Find where the given text appears and provide that cell's center as [x, y] coordinate. 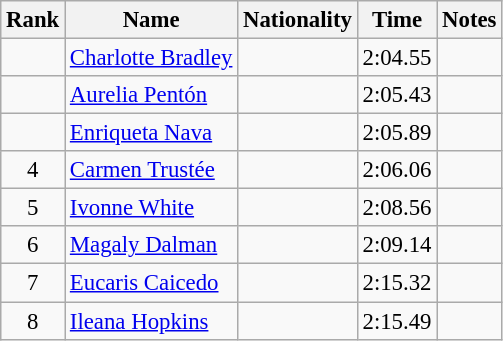
2:05.89 [397, 133]
2:06.06 [397, 170]
Carmen Trustée [152, 170]
6 [33, 245]
Ileana Hopkins [152, 321]
Time [397, 20]
2:09.14 [397, 245]
Charlotte Bradley [152, 58]
5 [33, 208]
2:08.56 [397, 208]
8 [33, 321]
Notes [470, 20]
2:04.55 [397, 58]
2:15.49 [397, 321]
Ivonne White [152, 208]
Aurelia Pentón [152, 95]
Enriqueta Nava [152, 133]
Magaly Dalman [152, 245]
Rank [33, 20]
4 [33, 170]
2:15.32 [397, 283]
2:05.43 [397, 95]
Nationality [298, 20]
7 [33, 283]
Name [152, 20]
Eucaris Caicedo [152, 283]
